Extract the (x, y) coordinate from the center of the cell holding the provided text.  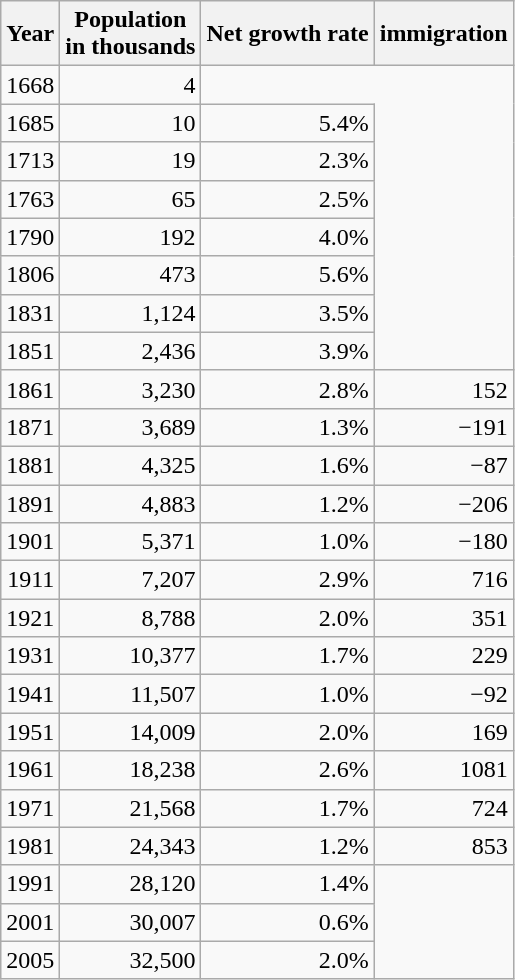
1806 (30, 275)
1971 (30, 808)
Year (30, 34)
1981 (30, 846)
1.4% (288, 884)
5.6% (288, 275)
1941 (30, 694)
2.8% (288, 389)
11,507 (130, 694)
0.6% (288, 922)
1951 (30, 732)
1921 (30, 618)
152 (444, 389)
28,120 (130, 884)
4,883 (130, 503)
1871 (30, 427)
4,325 (130, 465)
1,124 (130, 313)
8,788 (130, 618)
853 (444, 846)
192 (130, 237)
1931 (30, 656)
1831 (30, 313)
1.3% (288, 427)
10 (130, 123)
1881 (30, 465)
5.4% (288, 123)
351 (444, 618)
−206 (444, 503)
169 (444, 732)
1668 (30, 85)
−87 (444, 465)
3.9% (288, 351)
65 (130, 199)
21,568 (130, 808)
4.0% (288, 237)
Net growth rate (288, 34)
724 (444, 808)
2.6% (288, 770)
2,436 (130, 351)
1790 (30, 237)
−92 (444, 694)
32,500 (130, 960)
1081 (444, 770)
2.3% (288, 161)
2.9% (288, 580)
2.5% (288, 199)
Populationin thousands (130, 34)
24,343 (130, 846)
10,377 (130, 656)
7,207 (130, 580)
1763 (30, 199)
3,230 (130, 389)
1901 (30, 542)
1911 (30, 580)
1861 (30, 389)
30,007 (130, 922)
229 (444, 656)
4 (130, 85)
473 (130, 275)
−191 (444, 427)
2001 (30, 922)
1713 (30, 161)
1851 (30, 351)
3,689 (130, 427)
18,238 (130, 770)
14,009 (130, 732)
3.5% (288, 313)
immigration (444, 34)
1685 (30, 123)
1891 (30, 503)
−180 (444, 542)
1961 (30, 770)
5,371 (130, 542)
2005 (30, 960)
19 (130, 161)
1.6% (288, 465)
1991 (30, 884)
716 (444, 580)
